Detect which cell encompasses the target text, then output its (X, Y) center coordinate. 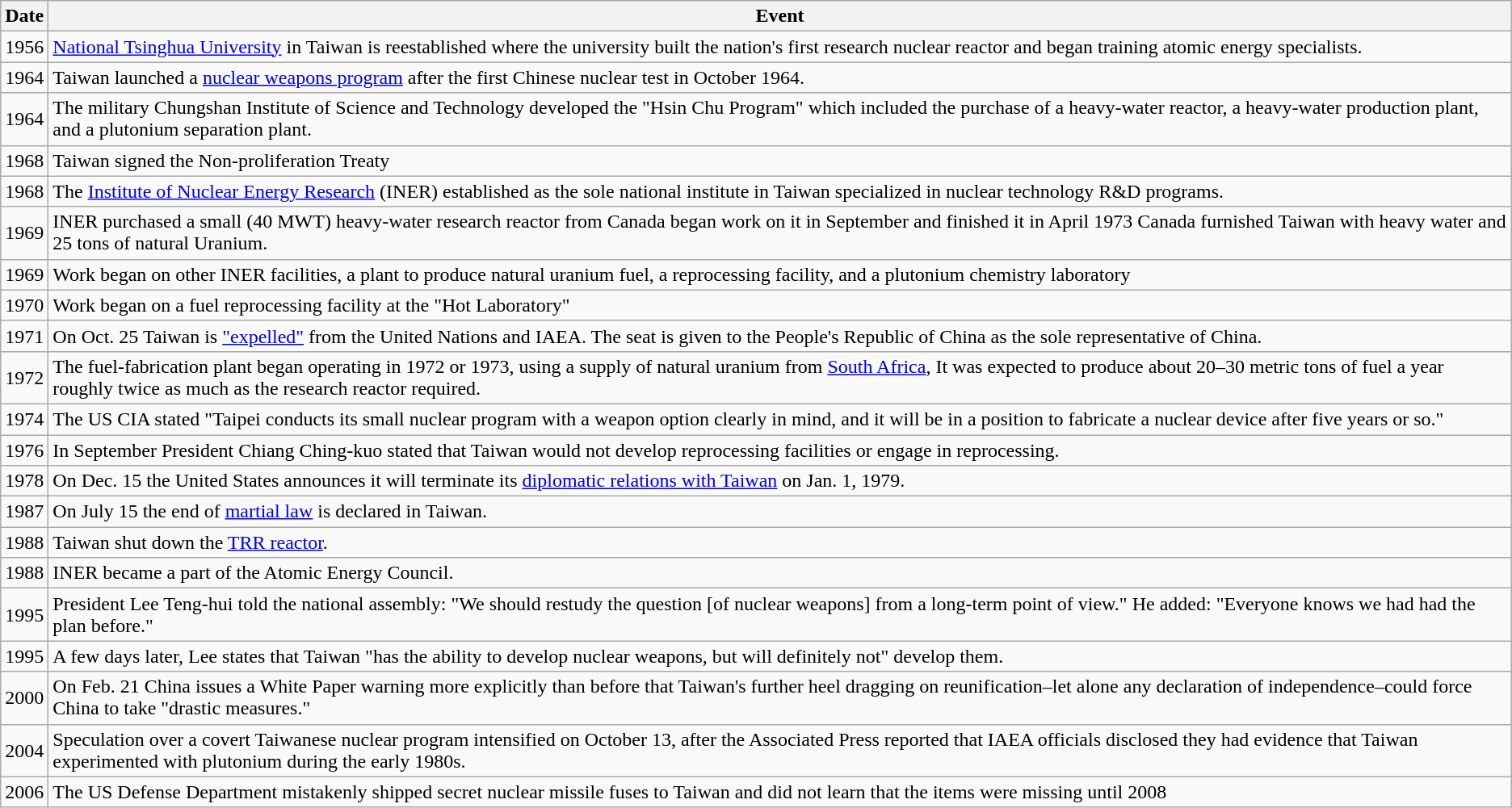
The Institute of Nuclear Energy Research (INER) established as the sole national institute in Taiwan specialized in nuclear technology R&D programs. (780, 191)
Date (24, 16)
The US Defense Department mistakenly shipped secret nuclear missile fuses to Taiwan and did not learn that the items were missing until 2008 (780, 792)
1970 (24, 305)
Work began on a fuel reprocessing facility at the "Hot Laboratory" (780, 305)
On Dec. 15 the United States announces it will terminate its diplomatic relations with Taiwan on Jan. 1, 1979. (780, 481)
Taiwan launched a nuclear weapons program after the first Chinese nuclear test in October 1964. (780, 77)
1978 (24, 481)
Taiwan signed the Non-proliferation Treaty (780, 161)
2006 (24, 792)
Work began on other INER facilities, a plant to produce natural uranium fuel, a reprocessing facility, and a plutonium chemistry laboratory (780, 274)
2004 (24, 751)
2000 (24, 697)
1971 (24, 336)
A few days later, Lee states that Taiwan "has the ability to develop nuclear weapons, but will definitely not" develop them. (780, 656)
Event (780, 16)
On July 15 the end of martial law is declared in Taiwan. (780, 512)
1974 (24, 419)
1956 (24, 47)
1976 (24, 450)
INER became a part of the Atomic Energy Council. (780, 573)
In September President Chiang Ching-kuo stated that Taiwan would not develop reprocessing facilities or engage in reprocessing. (780, 450)
1972 (24, 378)
1987 (24, 512)
Taiwan shut down the TRR reactor. (780, 542)
